Provide the [x, y] coordinate of the cell's center where the given text is located.  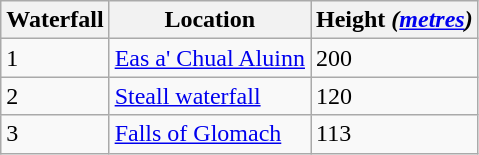
3 [55, 134]
Steall waterfall [210, 96]
113 [394, 134]
Falls of Glomach [210, 134]
1 [55, 58]
Waterfall [55, 20]
Height (metres) [394, 20]
120 [394, 96]
Eas a' Chual Aluinn [210, 58]
200 [394, 58]
Location [210, 20]
2 [55, 96]
